Capture the cell that displays the provided text and extract its [X, Y] central coordinate. 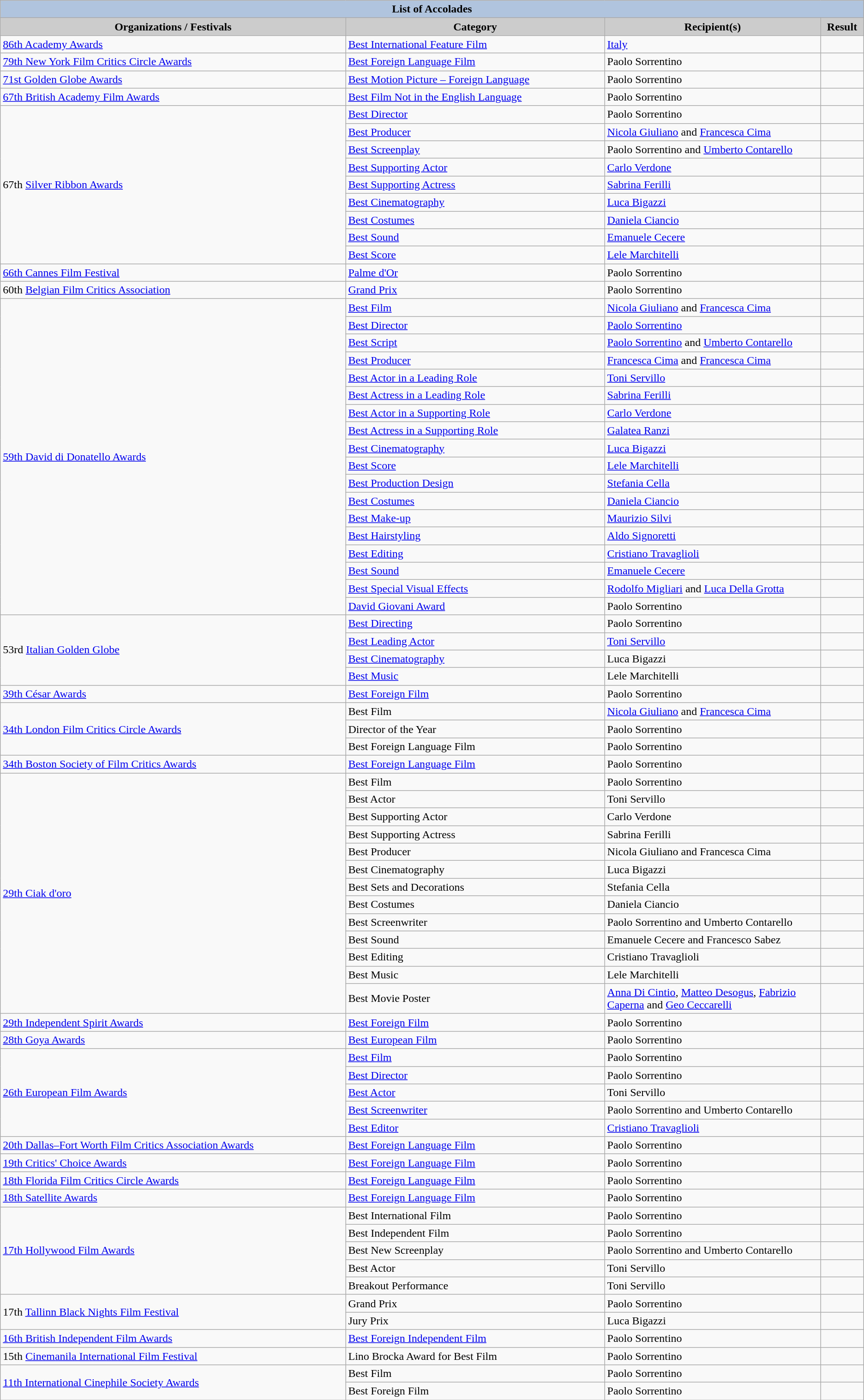
List of Accolades [432, 9]
Best Screenplay [475, 149]
Palme d'Or [475, 273]
17th Tallinn Black Nights Film Festival [173, 1312]
11th International Cinephile Society Awards [173, 1382]
66th Cannes Film Festival [173, 273]
Best Special Visual Effects [475, 589]
17th Hollywood Film Awards [173, 1251]
Best Independent Film [475, 1233]
Best Actress in a Leading Role [475, 395]
Best Actor in a Supporting Role [475, 413]
18th Satellite Awards [173, 1198]
59th David di Donatello Awards [173, 457]
Best Make-up [475, 518]
60th Belgian Film Critics Association [173, 290]
Best Film Not in the English Language [475, 97]
Best Editor [475, 1128]
Jury Prix [475, 1321]
15th Cinemanila International Film Festival [173, 1356]
Category [475, 27]
Francesca Cima and Francesca Cima [713, 360]
Best Movie Poster [475, 998]
28th Goya Awards [173, 1040]
20th Dallas–Fort Worth Film Critics Association Awards [173, 1145]
Best Foreign Independent Film [475, 1338]
29th Ciak d'oro [173, 894]
Best Actor in a Leading Role [475, 378]
David Giovani Award [475, 606]
Maurizio Silvi [713, 518]
39th César Awards [173, 694]
Anna Di Cintio, Matteo Desogus, Fabrizio Caperna and Geo Ceccarelli [713, 998]
16th British Independent Film Awards [173, 1338]
Best International Film [475, 1215]
Best Leading Actor [475, 641]
Emanuele Cecere and Francesco Sabez [713, 940]
34th London Film Critics Circle Awards [173, 729]
29th Independent Spirit Awards [173, 1022]
Rodolfo Migliari and Luca Della Grotta [713, 589]
Best European Film [475, 1040]
19th Critics' Choice Awards [173, 1163]
Best Actress in a Supporting Role [475, 430]
Italy [713, 44]
53rd Italian Golden Globe [173, 650]
Best Sets and Decorations [475, 887]
Aldo Signoretti [713, 536]
Lino Brocka Award for Best Film [475, 1356]
Director of the Year [475, 729]
Best Hairstyling [475, 536]
34th Boston Society of Film Critics Awards [173, 764]
67th British Academy Film Awards [173, 97]
Organizations / Festivals [173, 27]
71st Golden Globe Awards [173, 79]
67th Silver Ribbon Awards [173, 185]
Result [842, 27]
Best Script [475, 343]
18th Florida Film Critics Circle Awards [173, 1180]
Best Motion Picture – Foreign Language [475, 79]
79th New York Film Critics Circle Awards [173, 62]
Best New Screenplay [475, 1251]
Galatea Ranzi [713, 430]
Breakout Performance [475, 1286]
26th European Film Awards [173, 1092]
86th Academy Awards [173, 44]
Best Production Design [475, 483]
Best Directing [475, 624]
Recipient(s) [713, 27]
Best International Feature Film [475, 44]
